Return [X, Y] of the center of cell containing provided text 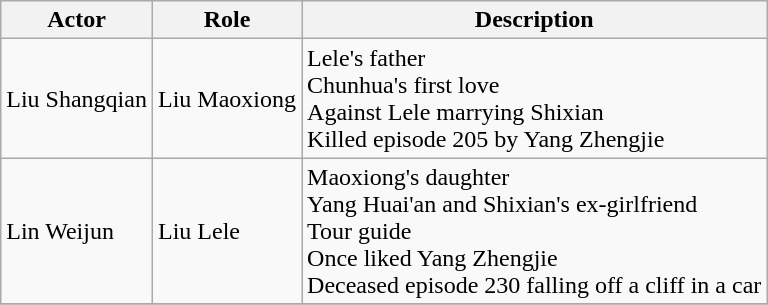
Lin Weijun [77, 231]
Liu Lele [226, 231]
Maoxiong's daughterYang Huai'an and Shixian's ex-girlfriendTour guideOnce liked Yang ZhengjieDeceased episode 230 falling off a cliff in a car [534, 231]
Liu Maoxiong [226, 98]
Liu Shangqian [77, 98]
Role [226, 20]
Description [534, 20]
Lele's fatherChunhua's first loveAgainst Lele marrying ShixianKilled episode 205 by Yang Zhengjie [534, 98]
Actor [77, 20]
